Output the [X, Y] coordinate of the center of the cell containing the given text.  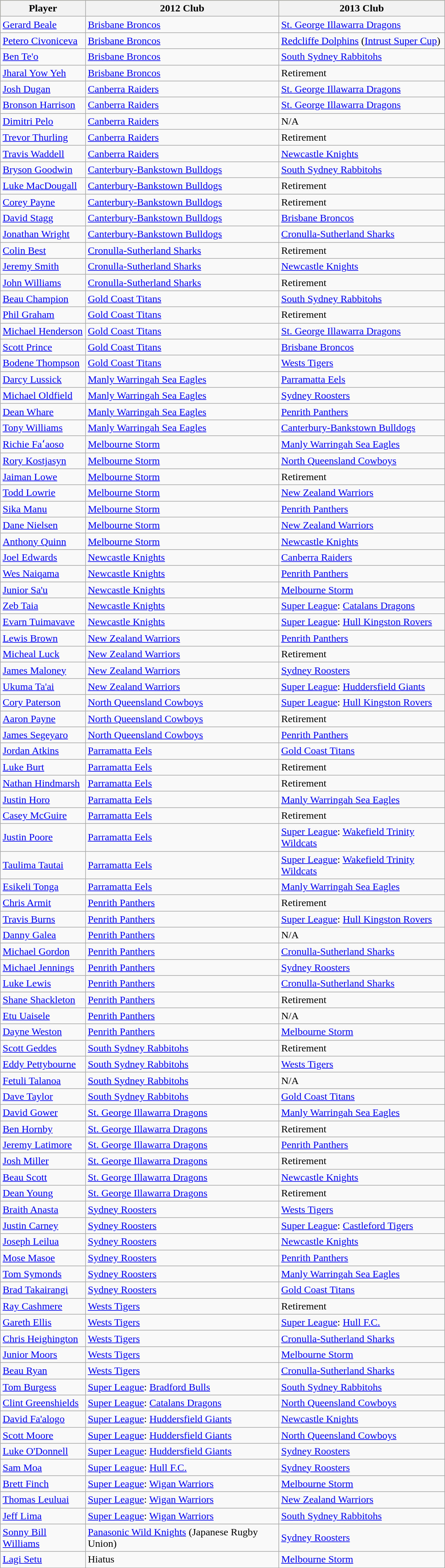
James Maloney [43, 670]
Beau Scott [43, 1177]
Justin Carney [43, 1226]
Petero Civoniceva [43, 41]
David Stagg [43, 218]
Trevor Thurling [43, 137]
Super League: Bradford Bulls [182, 1387]
Micheal Luck [43, 654]
Michael Oldfield [43, 395]
James Segeyaro [43, 735]
John Williams [43, 283]
2012 Club [182, 8]
Gareth Ellis [43, 1322]
Redcliffe Dolphins (Intrust Super Cup) [362, 41]
Corey Payne [43, 202]
Phil Graham [43, 315]
Player [43, 8]
Sam Moa [43, 1468]
Beau Champion [43, 299]
Michael Jennings [43, 967]
2013 Club [362, 8]
Ukuma Ta'ai [43, 687]
Shane Shackleton [43, 1000]
Lewis Brown [43, 638]
Brett Finch [43, 1484]
Joseph Leilua [43, 1242]
Esikeli Tonga [43, 887]
Super League: Castleford Tigers [362, 1226]
Braith Anasta [43, 1209]
Tony Williams [43, 428]
Dayne Weston [43, 1032]
Travis Waddell [43, 153]
Ray Cashmere [43, 1306]
Taulima Tautai [43, 865]
Jeff Lima [43, 1516]
Nathan Hindmarsh [43, 783]
Bodene Thompson [43, 363]
Tom Symonds [43, 1274]
Jharal Yow Yeh [43, 73]
Cory Paterson [43, 703]
Etu Uaisele [43, 1016]
Dean Young [43, 1193]
Ben Te'o [43, 57]
Anthony Quinn [43, 541]
David Gower [43, 1112]
Beau Ryan [43, 1371]
Jeremy Smith [43, 267]
Justin Poore [43, 837]
Josh Miller [43, 1161]
Dean Whare [43, 411]
Panasonic Wild Knights (Japanese Rugby Union) [182, 1537]
Mose Masoe [43, 1258]
Tom Burgess [43, 1387]
Bryson Goodwin [43, 170]
Dimitri Pelo [43, 121]
Travis Burns [43, 919]
Richie Faʻaoso [43, 444]
Clint Greenshields [43, 1403]
Jonathan Wright [43, 234]
Darcy Lussick [43, 379]
Luke Lewis [43, 984]
Sika Manu [43, 509]
Fetuli Talanoa [43, 1080]
Bronson Harrison [43, 105]
Dave Taylor [43, 1096]
Colin Best [43, 250]
Chris Armit [43, 903]
Gerard Beale [43, 25]
Sonny Bill Williams [43, 1537]
Josh Dugan [43, 89]
Danny Galea [43, 935]
Scott Moore [43, 1435]
Scott Geddes [43, 1048]
Dane Nielsen [43, 525]
Luke Burt [43, 767]
Todd Lowrie [43, 493]
Brad Takairangi [43, 1290]
Evarn Tuimavave [43, 622]
Justin Horo [43, 799]
Aaron Payne [43, 719]
Casey McGuire [43, 815]
David Fa'alogo [43, 1419]
Rory Kostjasyn [43, 461]
Hiatus [182, 1560]
Thomas Leuluai [43, 1500]
Luke O'Donnell [43, 1451]
Eddy Pettybourne [43, 1064]
Joel Edwards [43, 557]
Junior Moors [43, 1354]
Junior Sa'u [43, 589]
Lagi Setu [43, 1560]
Jeremy Latimore [43, 1145]
Michael Gordon [43, 951]
Scott Prince [43, 347]
Luke MacDougall [43, 186]
Jordan Atkins [43, 751]
Wes Naiqama [43, 573]
Zeb Taia [43, 606]
Ben Hornby [43, 1129]
Michael Henderson [43, 331]
Chris Heighington [43, 1338]
Jaiman Lowe [43, 477]
